Return (x, y) of the center of cell containing provided text 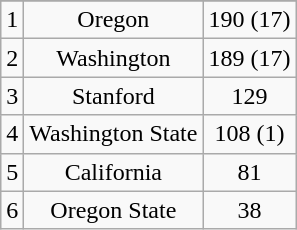
108 (1) (250, 134)
190 (17) (250, 20)
38 (250, 210)
Oregon (114, 20)
Washington State (114, 134)
California (114, 172)
3 (12, 96)
2 (12, 58)
Oregon State (114, 210)
1 (12, 20)
4 (12, 134)
Stanford (114, 96)
189 (17) (250, 58)
6 (12, 210)
5 (12, 172)
129 (250, 96)
81 (250, 172)
Washington (114, 58)
